Locate the cell with the specified text and output its [x, y] center coordinate. 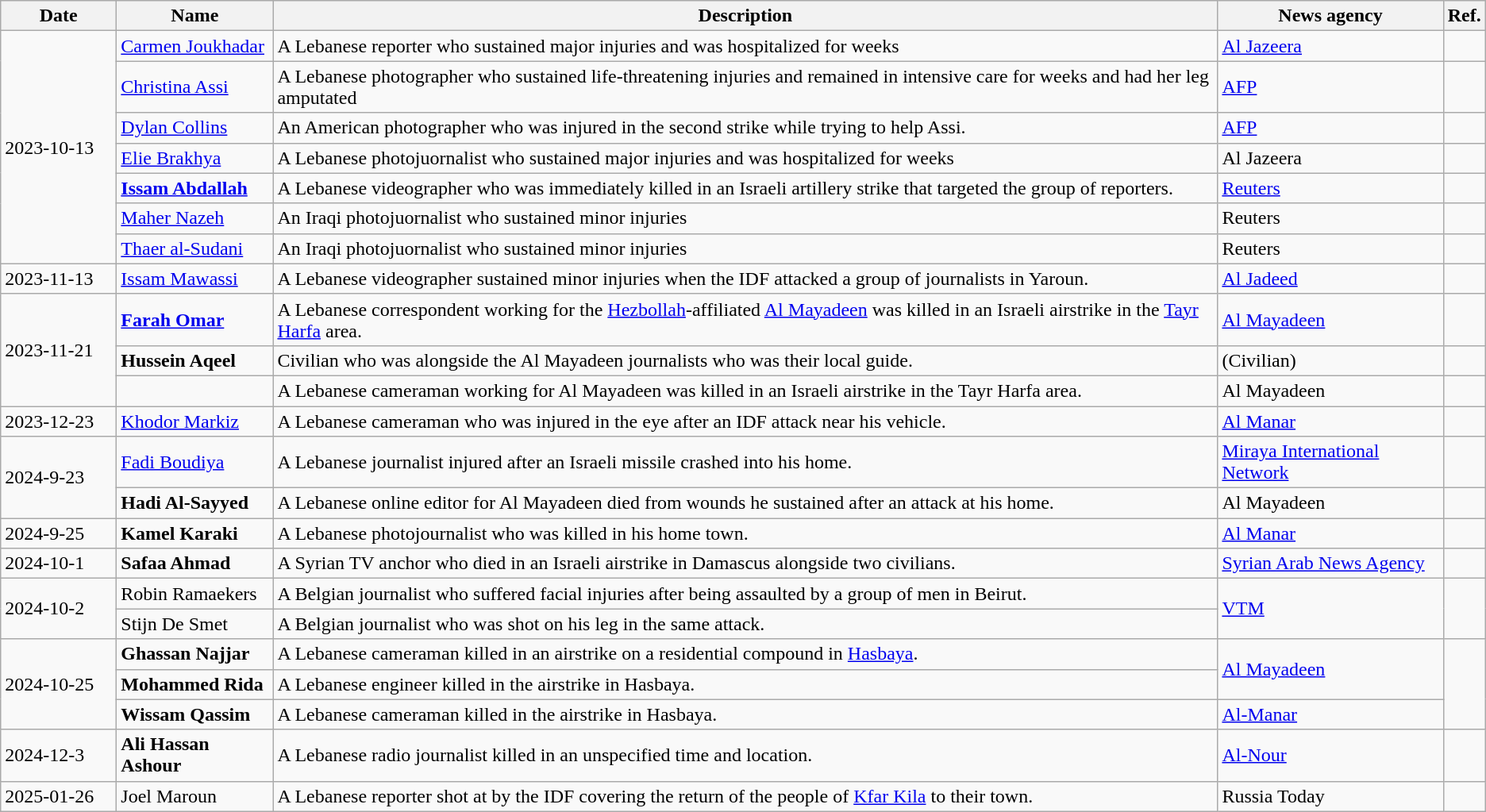
Thaer al-Sudani [195, 248]
2024-9-23 [59, 478]
Safaa Ahmad [195, 564]
Elie Brakhya [195, 158]
News agency [1330, 16]
A Lebanese reporter who sustained major injuries and was hospitalized for weeks [745, 46]
2024-10-25 [59, 684]
Fadi Boudiya [195, 462]
Carmen Joukhadar [195, 46]
2024-9-25 [59, 533]
Syrian Arab News Agency [1330, 564]
A Lebanese online editor for Al Mayadeen died from wounds he sustained after an attack at his home. [745, 503]
A Lebanese cameraman killed in the airstrike in Hasbaya. [745, 714]
A Lebanese engineer killed in the airstrike in Hasbaya. [745, 684]
Wissam Qassim [195, 714]
A Lebanese cameraman killed in an airstrike on a residential compound in Hasbaya. [745, 654]
Hussein Aqeel [195, 360]
2023-11-21 [59, 349]
2025-01-26 [59, 796]
2023-10-13 [59, 148]
Al-Nour [1330, 756]
2024-10-2 [59, 609]
A Lebanese photographer who sustained life-threatening injuries and remained in intensive care for weeks and had her leg amputated [745, 87]
Russia Today [1330, 796]
Ref. [1464, 16]
Al Jadeed [1330, 279]
2024-10-1 [59, 564]
An American photographer who was injured in the second strike while trying to help Assi. [745, 128]
Joel Maroun [195, 796]
Hadi Al-Sayyed [195, 503]
2023-12-23 [59, 421]
Dylan Collins [195, 128]
Khodor Markiz [195, 421]
Issam Abdallah [195, 188]
Al-Manar [1330, 714]
A Lebanese photojuornalist who sustained major injuries and was hospitalized for weeks [745, 158]
Issam Mawassi [195, 279]
Robin Ramaekers [195, 594]
Miraya International Network [1330, 462]
Farah Omar [195, 319]
Ghassan Najjar [195, 654]
A Lebanese journalist injured after an Israeli missile crashed into his home. [745, 462]
Description [745, 16]
Kamel Karaki [195, 533]
A Syrian TV anchor who died in an Israeli airstrike in Damascus alongside two civilians. [745, 564]
Christina Assi [195, 87]
A Lebanese reporter shot at by the IDF covering the return of the people of Kfar Kila to their town. [745, 796]
A Lebanese radio journalist killed in an unspecified time and location. [745, 756]
VTM [1330, 609]
Stijn De Smet [195, 624]
A Lebanese photojournalist who was killed in his home town. [745, 533]
A Lebanese correspondent working for the Hezbollah-affiliated Al Mayadeen was killed in an Israeli airstrike in the Tayr Harfa area. [745, 319]
A Lebanese videographer who was immediately killed in an Israeli artillery strike that targeted the group of reporters. [745, 188]
A Belgian journalist who was shot on his leg in the same attack. [745, 624]
A Belgian journalist who suffered facial injuries after being assaulted by a group of men in Beirut. [745, 594]
Civilian who was alongside the Al Mayadeen journalists who was their local guide. [745, 360]
Maher Nazeh [195, 218]
Mohammed Rida [195, 684]
Name [195, 16]
2024-12-3 [59, 756]
2023-11-13 [59, 279]
Date [59, 16]
A Lebanese videographer sustained minor injuries when the IDF attacked a group of journalists in Yaroun. [745, 279]
(Civilian) [1330, 360]
Ali Hassan Ashour [195, 756]
A Lebanese cameraman working for Al Mayadeen was killed in an Israeli airstrike in the Tayr Harfa area. [745, 391]
A Lebanese cameraman who was injured in the eye after an IDF attack near his vehicle. [745, 421]
